Identify which cell holds the provided text, then report its (X, Y) central coordinate. 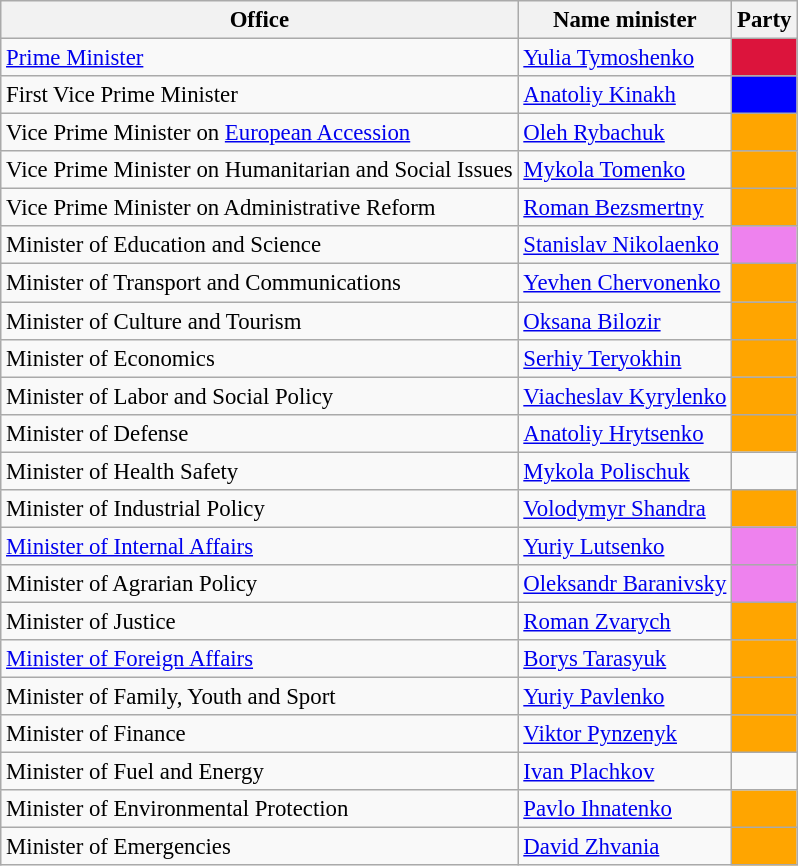
Vice Prime Minister on Administrative Reform (260, 208)
Vice Prime Minister on Humanitarian and Social Issues (260, 170)
Borys Tarasyuk (625, 659)
Minister of Transport and Communications (260, 283)
Minister of Agrarian Policy (260, 584)
Minister of Culture and Tourism (260, 321)
Oksana Bilozir (625, 321)
Yuriy Lutsenko (625, 546)
Minister of Labor and Social Policy (260, 396)
Minister of Justice (260, 621)
Volodymyr Shandra (625, 509)
Stanislav Nikolaenko (625, 245)
Minister of Fuel and Energy (260, 772)
Minister of Emergencies (260, 847)
Viktor Pynzenyk (625, 734)
Mykola Polischuk (625, 471)
Minister of Education and Science (260, 245)
Minister of Foreign Affairs (260, 659)
Minister of Health Safety (260, 471)
First Vice Prime Minister (260, 95)
Serhiy Teryokhin (625, 358)
Oleh Rybachuk (625, 133)
Minister of Finance (260, 734)
Minister of Defense (260, 433)
David Zhvania (625, 847)
Anatoliy Hrytsenko (625, 433)
Minister of Economics (260, 358)
Yuriy Pavlenko (625, 697)
Ivan Plachkov (625, 772)
Minister of Industrial Policy (260, 509)
Roman Bezsmertny (625, 208)
Viacheslav Kyrylenko (625, 396)
Minister of Internal Affairs (260, 546)
Yulia Tymoshenko (625, 58)
Minister of Family, Youth and Sport (260, 697)
Vice Prime Minister on European Accession (260, 133)
Party (764, 20)
Mykola Tomenko (625, 170)
Minister of Environmental Protection (260, 809)
Oleksandr Baranivsky (625, 584)
Roman Zvarych (625, 621)
Anatoliy Kinakh (625, 95)
Pavlo Ihnatenko (625, 809)
Yevhen Chervonenko (625, 283)
Name minister (625, 20)
Prime Minister (260, 58)
Office (260, 20)
